Scan for the cell matching the given text and deliver its [X, Y] coordinate at center. 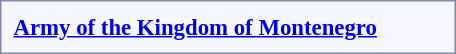
Army of the Kingdom of Montenegro [195, 27]
